Return (X, Y) of the center of cell containing provided text 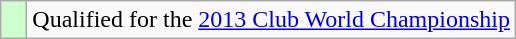
Qualified for the 2013 Club World Championship (272, 20)
